Identify which cell holds the provided text, then report its (x, y) central coordinate. 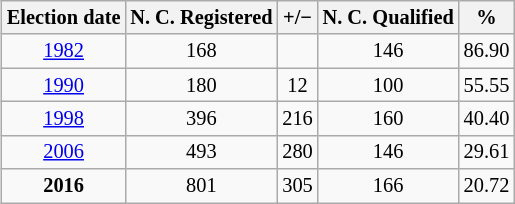
% (487, 18)
280 (297, 152)
493 (201, 152)
1990 (64, 85)
+/− (297, 18)
29.61 (487, 152)
180 (201, 85)
Election date (64, 18)
396 (201, 119)
166 (388, 186)
40.40 (487, 119)
1998 (64, 119)
168 (201, 51)
N. C. Qualified (388, 18)
2016 (64, 186)
801 (201, 186)
86.90 (487, 51)
1982 (64, 51)
12 (297, 85)
2006 (64, 152)
55.55 (487, 85)
160 (388, 119)
305 (297, 186)
20.72 (487, 186)
N. C. Registered (201, 18)
216 (297, 119)
100 (388, 85)
